From the cell containing the given text, extract its center point as [x, y] coordinate. 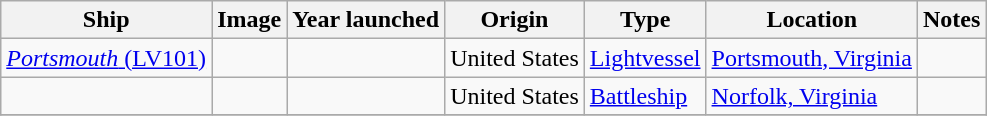
Battleship [645, 96]
Year launched [366, 20]
Lightvessel [645, 58]
Location [812, 20]
Type [645, 20]
Norfolk, Virginia [812, 96]
Portsmouth, Virginia [812, 58]
Image [250, 20]
Notes [951, 20]
Portsmouth (LV101) [106, 58]
Origin [515, 20]
Ship [106, 20]
